Search for the cell housing the specified text and yield its (X, Y) center coordinate. 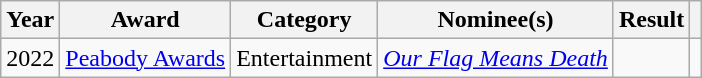
Award (146, 20)
Category (304, 20)
Our Flag Means Death (496, 58)
2022 (30, 58)
Peabody Awards (146, 58)
Nominee(s) (496, 20)
Year (30, 20)
Result (651, 20)
Entertainment (304, 58)
